Capture the cell that displays the provided text and extract its (X, Y) central coordinate. 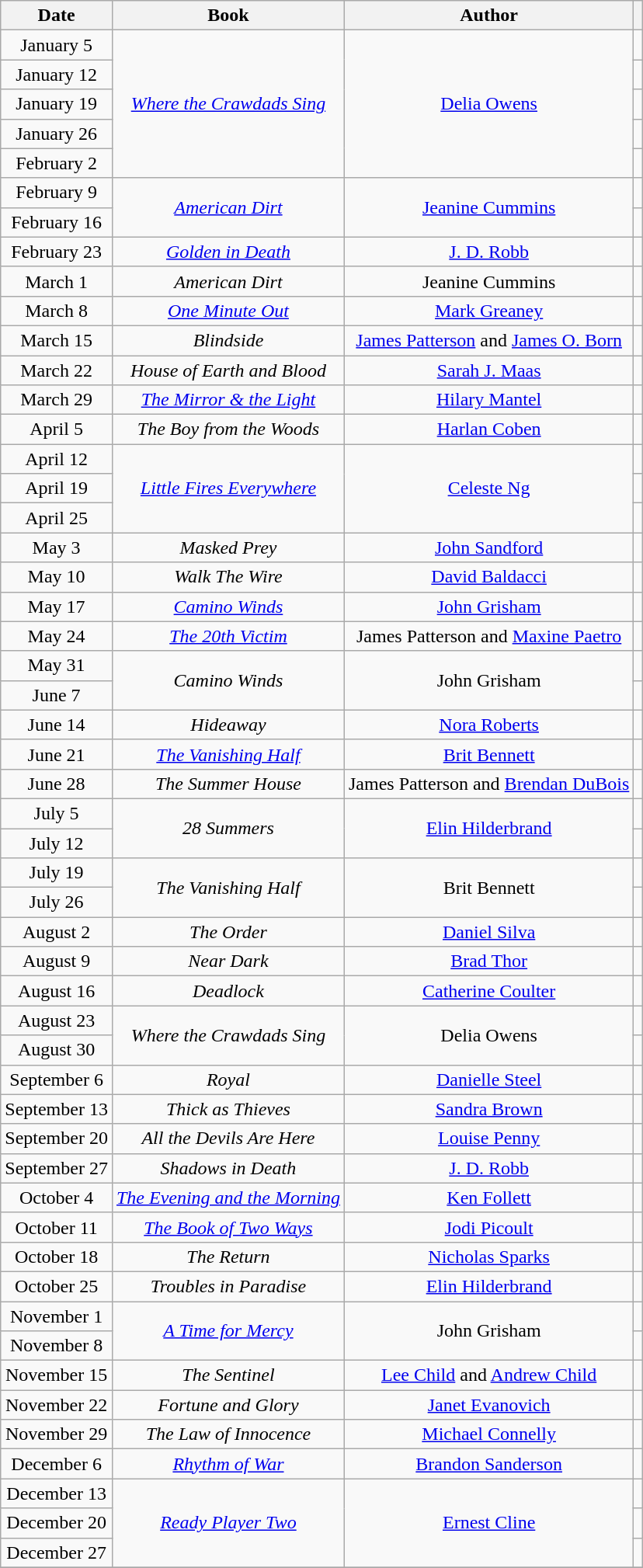
August 16 (57, 991)
April 12 (57, 459)
The Boy from the Woods (228, 429)
May 17 (57, 607)
Danielle Steel (488, 1080)
The Book of Two Ways (228, 1227)
Fortune and Glory (228, 1405)
April 5 (57, 429)
Nicholas Sparks (488, 1257)
July 19 (57, 873)
Golden in Death (228, 252)
The Law of Innocence (228, 1434)
Ken Follett (488, 1198)
Book (228, 16)
Mark Greaney (488, 311)
Hilary Mantel (488, 400)
June 28 (57, 784)
June 7 (57, 695)
Hideaway (228, 725)
A Time for Mercy (228, 1331)
Date (57, 16)
June 21 (57, 754)
April 19 (57, 488)
Brad Thor (488, 961)
Sarah J. Maas (488, 370)
House of Earth and Blood (228, 370)
Thick as Thieves (228, 1109)
The Mirror & the Light (228, 400)
Harlan Coben (488, 429)
The Sentinel (228, 1375)
Troubles in Paradise (228, 1286)
The Summer House (228, 784)
Lee Child and Andrew Child (488, 1375)
Royal (228, 1080)
January 5 (57, 45)
November 22 (57, 1405)
One Minute Out (228, 311)
September 13 (57, 1109)
Sandra Brown (488, 1109)
February 23 (57, 252)
February 2 (57, 163)
Michael Connelly (488, 1434)
The Return (228, 1257)
August 9 (57, 961)
October 4 (57, 1198)
July 5 (57, 813)
Catherine Coulter (488, 991)
December 13 (57, 1493)
Shadows in Death (228, 1168)
August 23 (57, 1020)
December 6 (57, 1464)
Celeste Ng (488, 488)
28 Summers (228, 828)
December 20 (57, 1523)
Walk The Wire (228, 577)
All the Devils Are Here (228, 1139)
Ready Player Two (228, 1523)
James Patterson and Brendan DuBois (488, 784)
June 14 (57, 725)
September 27 (57, 1168)
January 26 (57, 134)
Rhythm of War (228, 1464)
January 12 (57, 75)
October 18 (57, 1257)
James Patterson and Maxine Paetro (488, 636)
The Order (228, 932)
January 19 (57, 104)
March 15 (57, 340)
May 10 (57, 577)
May 3 (57, 548)
November 1 (57, 1316)
November 29 (57, 1434)
February 16 (57, 222)
Brandon Sanderson (488, 1464)
April 25 (57, 518)
March 8 (57, 311)
March 29 (57, 400)
August 2 (57, 932)
Near Dark (228, 961)
David Baldacci (488, 577)
September 6 (57, 1080)
Blindside (228, 340)
Deadlock (228, 991)
May 24 (57, 636)
The Evening and the Morning (228, 1198)
July 12 (57, 843)
August 30 (57, 1050)
December 27 (57, 1552)
Jodi Picoult (488, 1227)
Masked Prey (228, 548)
March 22 (57, 370)
Louise Penny (488, 1139)
October 25 (57, 1286)
November 8 (57, 1346)
September 20 (57, 1139)
November 15 (57, 1375)
John Sandford (488, 548)
The 20th Victim (228, 636)
Nora Roberts (488, 725)
Janet Evanovich (488, 1405)
Author (488, 16)
March 1 (57, 281)
Little Fires Everywhere (228, 488)
May 31 (57, 666)
July 26 (57, 902)
Ernest Cline (488, 1523)
October 11 (57, 1227)
Daniel Silva (488, 932)
James Patterson and James O. Born (488, 340)
February 9 (57, 193)
